From the cell containing the given text, extract its center point as [X, Y] coordinate. 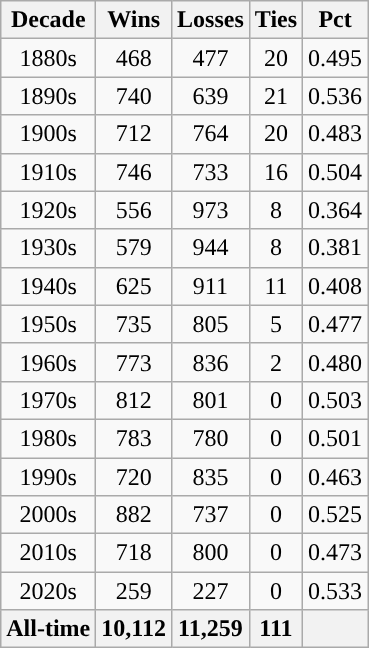
227 [211, 591]
1900s [48, 134]
973 [211, 210]
1910s [48, 172]
2010s [48, 553]
783 [134, 438]
0.483 [336, 134]
0.533 [336, 591]
1940s [48, 286]
780 [211, 438]
720 [134, 477]
625 [134, 286]
944 [211, 248]
0.503 [336, 400]
735 [134, 324]
1950s [48, 324]
800 [211, 553]
556 [134, 210]
1920s [48, 210]
1930s [48, 248]
882 [134, 515]
259 [134, 591]
0.473 [336, 553]
11 [276, 286]
Wins [134, 20]
Decade [48, 20]
1990s [48, 477]
0.477 [336, 324]
740 [134, 96]
0.480 [336, 362]
805 [211, 324]
0.364 [336, 210]
10,112 [134, 629]
911 [211, 286]
0.504 [336, 172]
468 [134, 58]
0.501 [336, 438]
835 [211, 477]
2 [276, 362]
836 [211, 362]
Pct [336, 20]
21 [276, 96]
737 [211, 515]
0.381 [336, 248]
1960s [48, 362]
2000s [48, 515]
477 [211, 58]
0.463 [336, 477]
812 [134, 400]
0.495 [336, 58]
0.525 [336, 515]
11,259 [211, 629]
733 [211, 172]
All-time [48, 629]
579 [134, 248]
0.536 [336, 96]
712 [134, 134]
1880s [48, 58]
801 [211, 400]
5 [276, 324]
16 [276, 172]
Ties [276, 20]
718 [134, 553]
764 [211, 134]
2020s [48, 591]
1980s [48, 438]
773 [134, 362]
111 [276, 629]
639 [211, 96]
1890s [48, 96]
Losses [211, 20]
1970s [48, 400]
746 [134, 172]
0.408 [336, 286]
